Detect which cell encompasses the target text, then output its [x, y] center coordinate. 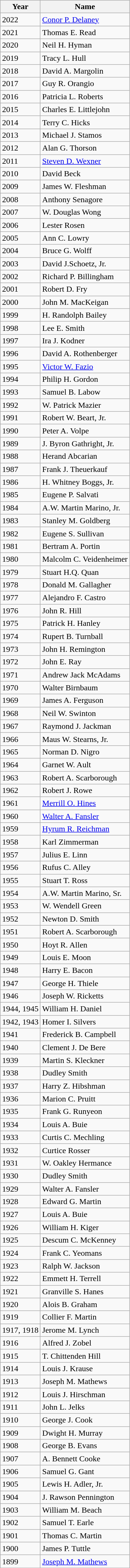
Neil H. Hyman [85, 45]
Robert J. Rowe [85, 791]
1992 [20, 405]
1976 [20, 611]
1916 [20, 1343]
Conor P. Delaney [85, 20]
1899 [20, 1561]
Julius E. Linn [85, 855]
1951 [20, 932]
1977 [20, 598]
1968 [20, 713]
Thomas C. Martin [85, 1536]
David J.Schoetz, Jr. [85, 264]
1931 [20, 1163]
1913 [20, 1381]
1980 [20, 559]
W. Douglas Wong [85, 212]
1975 [20, 623]
Malcolm C. Veidenheimer [85, 559]
1967 [20, 726]
1991 [20, 418]
1997 [20, 341]
1985 [20, 495]
Stuart H.Q. Quan [85, 572]
1923 [20, 1266]
2005 [20, 238]
1941 [20, 1035]
1927 [20, 1215]
1995 [20, 366]
Guy R. Orangio [85, 84]
W. Patrick Mazier [85, 405]
James A. Ferguson [85, 700]
1978 [20, 585]
1908 [20, 1446]
Homer I. Silvers [85, 1022]
Lee E. Smith [85, 328]
Rupert B. Turnball [85, 636]
1900 [20, 1548]
2010 [20, 174]
Steven D. Wexner [85, 161]
1946 [20, 996]
1953 [20, 906]
Rufus C. Alley [85, 868]
Walter Birnbaum [85, 688]
Bertram A. Portin [85, 546]
Granville S. Hanes [85, 1292]
Richard P. Billingham [85, 276]
John E. Ray [85, 662]
Frank C. Yeomans [85, 1253]
1947 [20, 983]
2009 [20, 187]
James P. Tuttle [85, 1548]
1964 [20, 765]
Ira J. Kodner [85, 341]
1912 [20, 1394]
Victor W. Fazio [85, 366]
1919 [20, 1317]
Bruce G. Wolff [85, 251]
John M. MacKeigan [85, 302]
Edward G. Martin [85, 1202]
J. Byron Gathright, Jr. [85, 444]
Thomas E. Read [85, 32]
1957 [20, 855]
2004 [20, 251]
Louis E. Moon [85, 957]
David Beck [85, 174]
John R. Hill [85, 611]
1935 [20, 1112]
1903 [20, 1510]
1965 [20, 752]
A. Bennett Cooke [85, 1459]
1963 [20, 777]
1988 [20, 456]
Year [20, 7]
Maus W. Stearns, Jr. [85, 739]
2003 [20, 264]
1966 [20, 739]
Ralph W. Jackson [85, 1266]
1926 [20, 1227]
Frank G. Runyeon [85, 1112]
Louis J. Krause [85, 1368]
Neil W. Swinton [85, 713]
1909 [20, 1433]
2006 [20, 225]
Curtis C. Mechling [85, 1137]
1961 [20, 803]
1929 [20, 1189]
1924 [20, 1253]
Joseph W. Ricketts [85, 996]
Samuel B. Labow [85, 392]
1949 [20, 957]
1906 [20, 1471]
1971 [20, 675]
1907 [20, 1459]
A.W. Martin Marino, Sr. [85, 893]
Robert W. Beart, Jr. [85, 418]
1979 [20, 572]
Charles E. Littlejohn [85, 109]
1962 [20, 791]
Stuart T. Ross [85, 880]
2021 [20, 32]
1942, 1943 [20, 1022]
William M. Beach [85, 1510]
Alan G. Thorson [85, 148]
A.W. Martin Marino, Jr. [85, 508]
Michael J. Stamos [85, 135]
Dwight H. Murray [85, 1433]
William H. Daniel [85, 1009]
2013 [20, 135]
1944, 1945 [20, 1009]
1938 [20, 1073]
1930 [20, 1176]
1974 [20, 636]
Samuel G. Gant [85, 1471]
1940 [20, 1047]
Alejandro F. Castro [85, 598]
Lester Rosen [85, 225]
1999 [20, 315]
2008 [20, 200]
1969 [20, 700]
2020 [20, 45]
H. Randolph Bailey [85, 315]
Tracy L. Hull [85, 58]
1914 [20, 1368]
Norman D. Nigro [85, 752]
1973 [20, 649]
Donald M. Gallagher [85, 585]
2017 [20, 84]
Emmett H. Terrell [85, 1279]
Lewis H. Adler, Jr. [85, 1484]
Collier F. Martin [85, 1317]
David A. Margolin [85, 71]
Merrill O. Hines [85, 803]
1952 [20, 919]
1990 [20, 431]
Frank J. Theuerkauf [85, 469]
1901 [20, 1536]
Alois B. Graham [85, 1304]
Harry Z. Hibshman [85, 1086]
2002 [20, 276]
James W. Fleshman [85, 187]
Descum C. McKenney [85, 1240]
John L. Jelks [85, 1407]
2000 [20, 302]
1922 [20, 1279]
2015 [20, 109]
1996 [20, 353]
Louis J. Hirschman [85, 1394]
Curtice Rosser [85, 1150]
2012 [20, 148]
Garnet W. Ault [85, 765]
1920 [20, 1304]
Ann C. Lowry [85, 238]
1933 [20, 1137]
Peter A. Volpe [85, 431]
1937 [20, 1086]
Name [85, 7]
Martin S. Kleckner [85, 1060]
Hoyt R. Allen [85, 945]
J. Rawson Pennington [85, 1497]
George H. Thiele [85, 983]
1948 [20, 970]
1911 [20, 1407]
1921 [20, 1292]
2019 [20, 58]
1986 [20, 482]
2016 [20, 97]
1982 [20, 533]
1939 [20, 1060]
Samuel T. Earle [85, 1523]
1981 [20, 546]
1959 [20, 829]
1917, 1918 [20, 1330]
W. Wendell Green [85, 906]
1955 [20, 880]
2022 [20, 20]
W. Oakley Hermance [85, 1163]
Frederick B. Campbell [85, 1035]
1936 [20, 1099]
John H. Remington [85, 649]
1956 [20, 868]
George J. Cook [85, 1420]
David A. Rothenberger [85, 353]
2007 [20, 212]
Jerome M. Lynch [85, 1330]
1993 [20, 392]
Philip H. Gordon [85, 379]
Hyrum R. Reichman [85, 829]
1960 [20, 816]
2014 [20, 122]
1904 [20, 1497]
Stanley M. Goldberg [85, 521]
Herand Abcarian [85, 456]
Eugene S. Sullivan [85, 533]
George B. Evans [85, 1446]
William H. Kiger [85, 1227]
1950 [20, 945]
Anthony Senagore [85, 200]
1984 [20, 508]
Clement J. De Bere [85, 1047]
1954 [20, 893]
1987 [20, 469]
Eugene P. Salvati [85, 495]
1925 [20, 1240]
Patrick H. Hanley [85, 623]
Alfred J. Zobel [85, 1343]
1994 [20, 379]
T. Chittenden Hill [85, 1356]
1928 [20, 1202]
2001 [20, 289]
1970 [20, 688]
1989 [20, 444]
Marion C. Pruitt [85, 1099]
1932 [20, 1150]
Newton D. Smith [85, 919]
Harry E. Bacon [85, 970]
1910 [20, 1420]
Robert D. Fry [85, 289]
1972 [20, 662]
1915 [20, 1356]
Raymond J. Jackman [85, 726]
Patricia L. Roberts [85, 97]
1902 [20, 1523]
1998 [20, 328]
1905 [20, 1484]
Karl Zimmerman [85, 842]
2018 [20, 71]
1958 [20, 842]
Terry C. Hicks [85, 122]
Andrew Jack McAdams [85, 675]
1934 [20, 1124]
2011 [20, 161]
H. Whitney Boggs, Jr. [85, 482]
1983 [20, 521]
